Locate the cell with the specified text and output its [x, y] center coordinate. 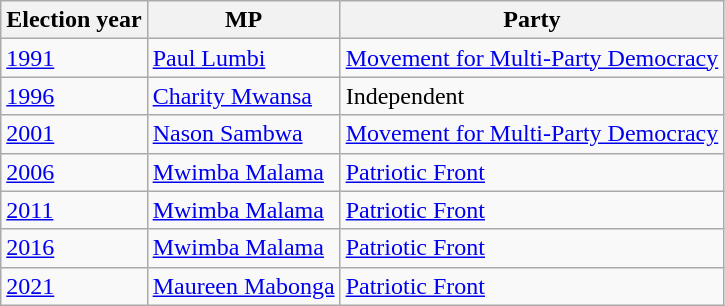
2011 [74, 210]
1991 [74, 58]
Maureen Mabonga [244, 286]
Party [532, 20]
MP [244, 20]
Nason Sambwa [244, 134]
2016 [74, 248]
Paul Lumbi [244, 58]
Charity Mwansa [244, 96]
Election year [74, 20]
Independent [532, 96]
2021 [74, 286]
2006 [74, 172]
1996 [74, 96]
2001 [74, 134]
